Capture the cell that displays the provided text and extract its (X, Y) central coordinate. 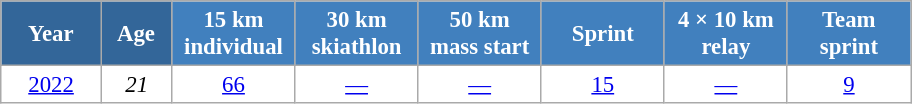
Year (52, 34)
15 (602, 85)
66 (234, 85)
50 km mass start (480, 34)
4 × 10 km relay (726, 34)
21 (136, 85)
15 km individual (234, 34)
Team sprint (848, 34)
2022 (52, 85)
Sprint (602, 34)
30 km skiathlon (356, 34)
9 (848, 85)
Age (136, 34)
